Extract the (X, Y) coordinate from the center of the cell holding the provided text.  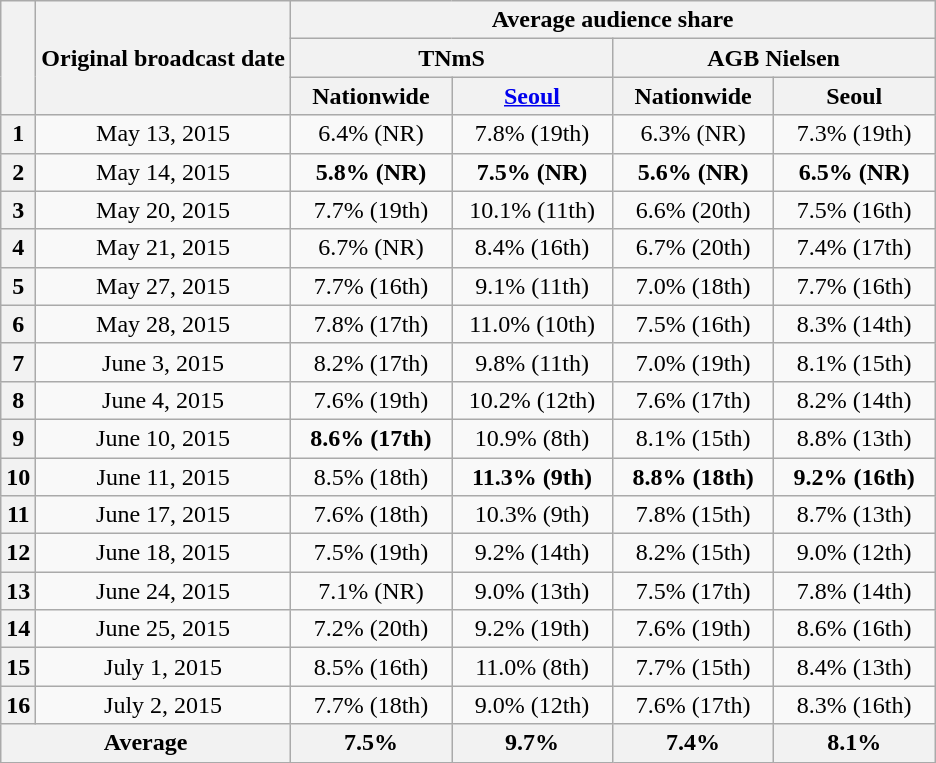
6.5% (NR) (854, 172)
July 1, 2015 (164, 667)
8.1% (854, 743)
14 (18, 629)
10.3% (9th) (532, 515)
9.8% (11th) (532, 362)
8 (18, 400)
June 11, 2015 (164, 477)
7.8% (19th) (532, 134)
7.2% (20th) (370, 629)
7.6% (18th) (370, 515)
6.7% (20th) (694, 248)
7.5% (19th) (370, 553)
16 (18, 705)
May 21, 2015 (164, 248)
6.7% (NR) (370, 248)
7.8% (15th) (694, 515)
9.1% (11th) (532, 286)
May 14, 2015 (164, 172)
8.5% (16th) (370, 667)
13 (18, 591)
7.1% (NR) (370, 591)
3 (18, 210)
4 (18, 248)
7.5% (17th) (694, 591)
7.7% (15th) (694, 667)
7.5% (NR) (532, 172)
11.0% (10th) (532, 324)
10.1% (11th) (532, 210)
June 17, 2015 (164, 515)
15 (18, 667)
11 (18, 515)
Average audience share (612, 20)
Average (146, 743)
8.4% (16th) (532, 248)
8.8% (13th) (854, 438)
8.2% (14th) (854, 400)
8.2% (17th) (370, 362)
5.6% (NR) (694, 172)
July 2, 2015 (164, 705)
Original broadcast date (164, 58)
7.4% (17th) (854, 248)
11.0% (8th) (532, 667)
8.7% (13th) (854, 515)
9.0% (13th) (532, 591)
9.2% (14th) (532, 553)
2 (18, 172)
TNmS (451, 58)
8.3% (16th) (854, 705)
June 24, 2015 (164, 591)
June 10, 2015 (164, 438)
8.6% (17th) (370, 438)
11.3% (9th) (532, 477)
7.5% (370, 743)
8.5% (18th) (370, 477)
6 (18, 324)
6.6% (20th) (694, 210)
June 25, 2015 (164, 629)
1 (18, 134)
June 4, 2015 (164, 400)
May 27, 2015 (164, 286)
9.7% (532, 743)
8.6% (16th) (854, 629)
May 28, 2015 (164, 324)
7 (18, 362)
June 3, 2015 (164, 362)
7.0% (18th) (694, 286)
6.4% (NR) (370, 134)
7.8% (14th) (854, 591)
8.4% (13th) (854, 667)
8.2% (15th) (694, 553)
12 (18, 553)
June 18, 2015 (164, 553)
May 13, 2015 (164, 134)
7.4% (694, 743)
7.7% (18th) (370, 705)
9.2% (19th) (532, 629)
7.8% (17th) (370, 324)
8.8% (18th) (694, 477)
10.9% (8th) (532, 438)
8.3% (14th) (854, 324)
May 20, 2015 (164, 210)
10 (18, 477)
9.2% (16th) (854, 477)
9 (18, 438)
5.8% (NR) (370, 172)
AGB Nielsen (774, 58)
7.3% (19th) (854, 134)
10.2% (12th) (532, 400)
7.7% (19th) (370, 210)
7.0% (19th) (694, 362)
5 (18, 286)
6.3% (NR) (694, 134)
